Identify which cell holds the provided text, then report its [X, Y] central coordinate. 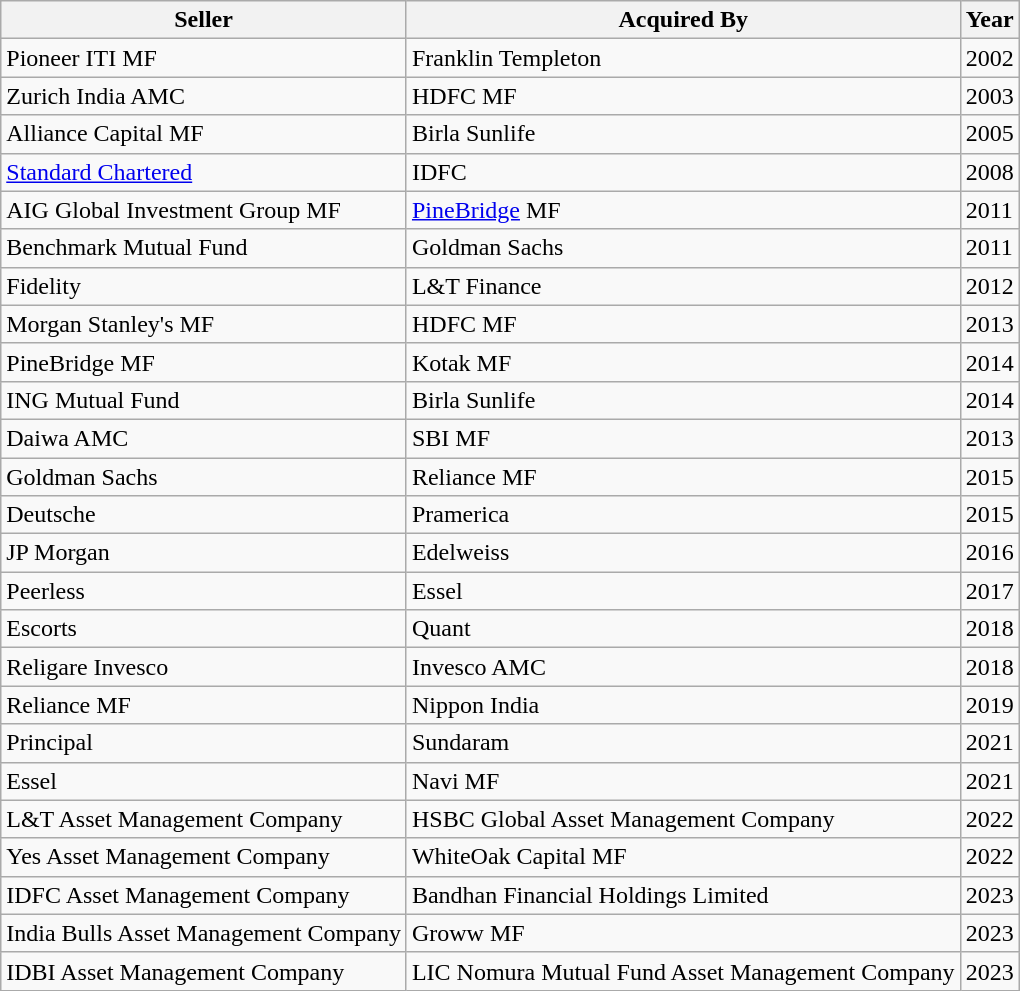
Pioneer ITI MF [204, 58]
2016 [990, 553]
Franklin Templeton [683, 58]
2012 [990, 286]
India Bulls Asset Management Company [204, 933]
Fidelity [204, 286]
Yes Asset Management Company [204, 857]
2005 [990, 134]
Morgan Stanley's MF [204, 324]
IDFC [683, 172]
Religare Invesco [204, 667]
L&T Asset Management Company [204, 819]
Alliance Capital MF [204, 134]
2003 [990, 96]
JP Morgan [204, 553]
IDBI Asset Management Company [204, 971]
Standard Chartered [204, 172]
Navi MF [683, 781]
IDFC Asset Management Company [204, 895]
LIC Nomura Mutual Fund Asset Management Company [683, 971]
Edelweiss [683, 553]
Bandhan Financial Holdings Limited [683, 895]
Peerless [204, 591]
AIG Global Investment Group MF [204, 210]
Principal [204, 743]
2019 [990, 705]
Deutsche [204, 515]
L&T Finance [683, 286]
SBI MF [683, 438]
Groww MF [683, 933]
Benchmark Mutual Fund [204, 248]
Year [990, 20]
2002 [990, 58]
Seller [204, 20]
2017 [990, 591]
Daiwa AMC [204, 438]
Nippon India [683, 705]
Invesco AMC [683, 667]
2008 [990, 172]
ING Mutual Fund [204, 400]
Pramerica [683, 515]
Sundaram [683, 743]
HSBC Global Asset Management Company [683, 819]
Acquired By [683, 20]
WhiteOak Capital MF [683, 857]
Zurich India AMC [204, 96]
Quant [683, 629]
Escorts [204, 629]
Kotak MF [683, 362]
